Search for the cell housing the specified text and yield its [x, y] center coordinate. 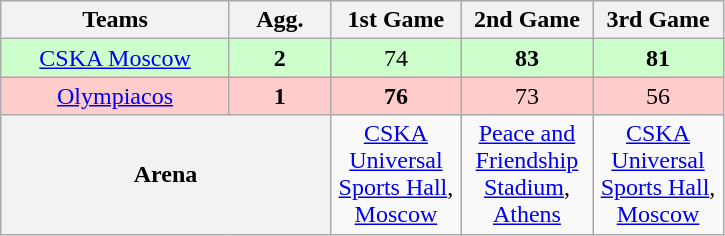
1 [280, 96]
Peace and Friendship Stadium, Athens [526, 174]
56 [658, 96]
76 [396, 96]
81 [658, 58]
Olympiacos [116, 96]
Arena [166, 174]
2 [280, 58]
73 [526, 96]
3rd Game [658, 20]
1st Game [396, 20]
CSKA Moscow [116, 58]
74 [396, 58]
Agg. [280, 20]
83 [526, 58]
2nd Game [526, 20]
Teams [116, 20]
